Capture the cell that displays the provided text and extract its (x, y) central coordinate. 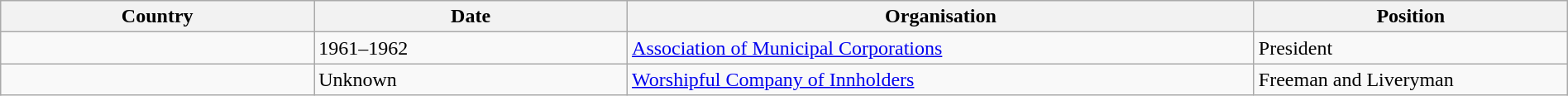
Country (157, 17)
Date (471, 17)
Organisation (941, 17)
Association of Municipal Corporations (941, 48)
1961–1962 (471, 48)
Freeman and Liveryman (1411, 79)
Position (1411, 17)
President (1411, 48)
Worshipful Company of Innholders (941, 79)
Unknown (471, 79)
